Detect which cell encompasses the target text, then output its [x, y] center coordinate. 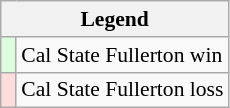
Cal State Fullerton loss [122, 90]
Legend [115, 19]
Cal State Fullerton win [122, 55]
